Pinpoint the cell where the given text exists, returning its [x, y] midpoint coordinate. 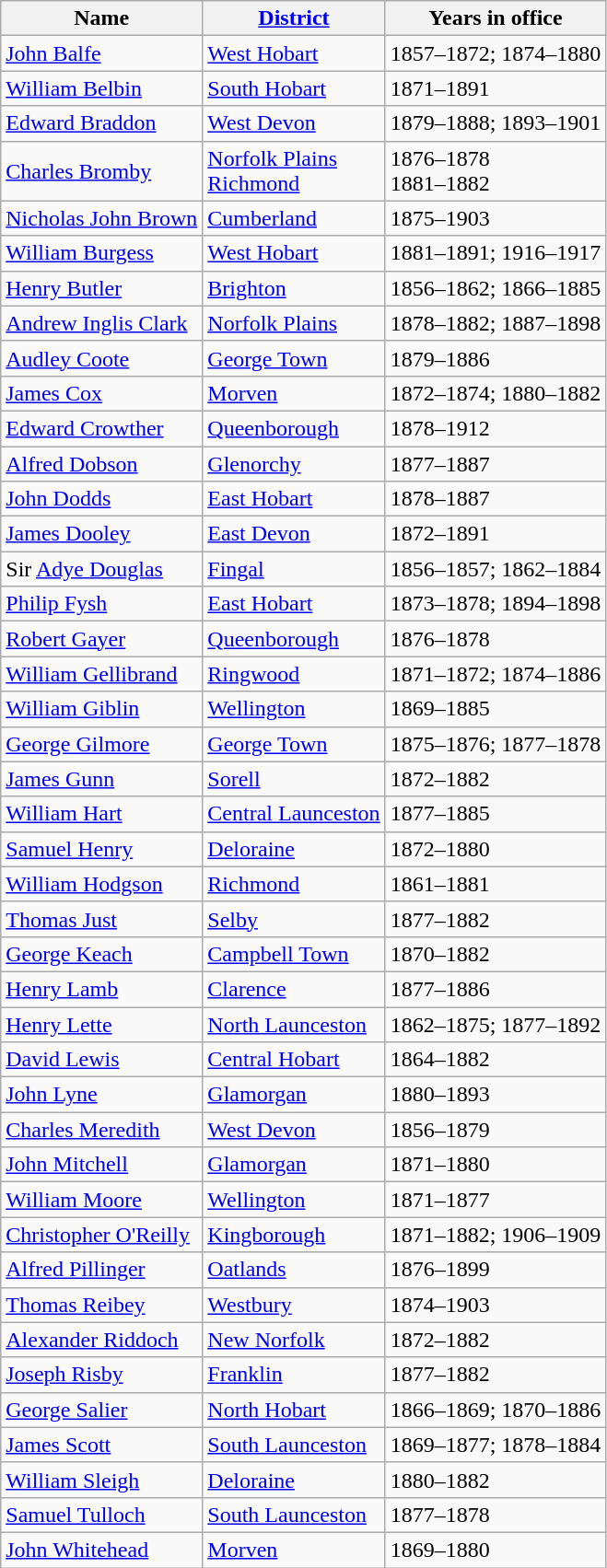
Christopher O'Reilly [101, 1235]
William Hart [101, 814]
Sir Adye Douglas [101, 569]
Norfolk PlainsRichmond [294, 171]
Oatlands [294, 1270]
John Whitehead [101, 1550]
Henry Lamb [101, 989]
1869–1885 [496, 709]
Nicholas John Brown [101, 218]
Kingborough [294, 1235]
1880–1893 [496, 1095]
James Scott [101, 1445]
1875–1876; 1877–1878 [496, 744]
Selby [294, 919]
1872–1874; 1880–1882 [496, 393]
1871–1872; 1874–1886 [496, 674]
1872–1880 [496, 849]
Philip Fysh [101, 604]
1876–1899 [496, 1270]
Name [101, 18]
Andrew Inglis Clark [101, 323]
1875–1903 [496, 218]
Alfred Pillinger [101, 1270]
1877–1886 [496, 989]
1869–1880 [496, 1550]
Campbell Town [294, 954]
Henry Lette [101, 1025]
1871–1877 [496, 1200]
Henry Butler [101, 288]
George Salier [101, 1410]
1877–1887 [496, 463]
Thomas Reibey [101, 1305]
Central Hobart [294, 1060]
Sorell [294, 779]
Joseph Risby [101, 1375]
1878–1882; 1887–1898 [496, 323]
Audley Coote [101, 358]
East Devon [294, 534]
Norfolk Plains [294, 323]
Westbury [294, 1305]
William Hodgson [101, 884]
Cumberland [294, 218]
John Dodds [101, 499]
William Sleigh [101, 1480]
Charles Meredith [101, 1130]
1879–1886 [496, 358]
Samuel Tulloch [101, 1515]
James Dooley [101, 534]
1871–1882; 1906–1909 [496, 1235]
James Gunn [101, 779]
1864–1882 [496, 1060]
1874–1903 [496, 1305]
Charles Bromby [101, 171]
Brighton [294, 288]
1871–1880 [496, 1165]
David Lewis [101, 1060]
Glenorchy [294, 463]
1871–1891 [496, 88]
1873–1878; 1894–1898 [496, 604]
1881–1891; 1916–1917 [496, 253]
Fingal [294, 569]
Ringwood [294, 674]
George Keach [101, 954]
Edward Crowther [101, 428]
1877–1878 [496, 1515]
James Cox [101, 393]
1872–1891 [496, 534]
1869–1877; 1878–1884 [496, 1445]
John Lyne [101, 1095]
Edward Braddon [101, 123]
1857–1872; 1874–1880 [496, 53]
Central Launceston [294, 814]
Years in office [496, 18]
1856–1857; 1862–1884 [496, 569]
William Moore [101, 1200]
1878–1912 [496, 428]
1866–1869; 1870–1886 [496, 1410]
1870–1882 [496, 954]
New Norfolk [294, 1340]
William Gellibrand [101, 674]
John Balfe [101, 53]
William Burgess [101, 253]
South Hobart [294, 88]
District [294, 18]
Alexander Riddoch [101, 1340]
George Gilmore [101, 744]
1877–1885 [496, 814]
William Giblin [101, 709]
1878–1887 [496, 499]
1856–1862; 1866–1885 [496, 288]
1876–1878 [496, 639]
Alfred Dobson [101, 463]
Thomas Just [101, 919]
1876–18781881–1882 [496, 171]
1856–1879 [496, 1130]
Franklin [294, 1375]
Clarence [294, 989]
North Hobart [294, 1410]
Robert Gayer [101, 639]
Samuel Henry [101, 849]
1862–1875; 1877–1892 [496, 1025]
Richmond [294, 884]
North Launceston [294, 1025]
1880–1882 [496, 1480]
1879–1888; 1893–1901 [496, 123]
John Mitchell [101, 1165]
William Belbin [101, 88]
1861–1881 [496, 884]
